Scan for the cell matching the given text and deliver its [X, Y] coordinate at center. 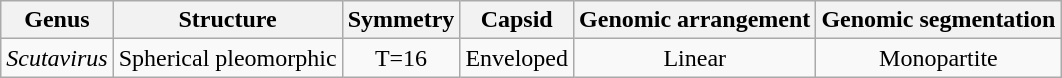
Enveloped [517, 58]
T=16 [401, 58]
Scutavirus [57, 58]
Structure [228, 20]
Linear [695, 58]
Genus [57, 20]
Monopartite [938, 58]
Capsid [517, 20]
Spherical pleomorphic [228, 58]
Genomic arrangement [695, 20]
Symmetry [401, 20]
Genomic segmentation [938, 20]
